From the cell containing the given text, extract its center point as (X, Y) coordinate. 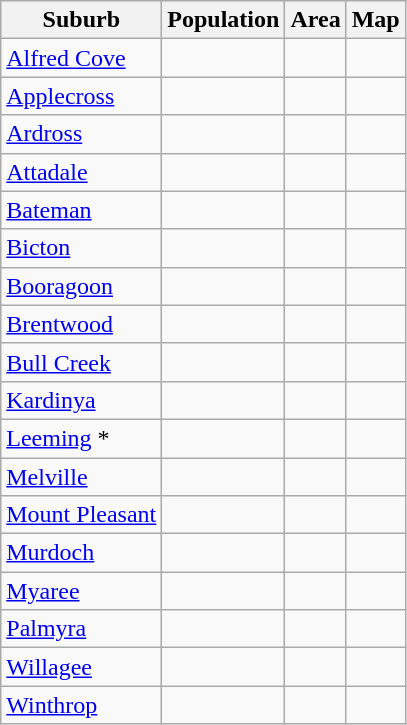
Willagee (82, 667)
Bicton (82, 248)
Suburb (82, 20)
Mount Pleasant (82, 515)
Kardinya (82, 400)
Murdoch (82, 553)
Bull Creek (82, 362)
Attadale (82, 172)
Leeming * (82, 438)
Ardross (82, 134)
Booragoon (82, 286)
Population (224, 20)
Brentwood (82, 324)
Palmyra (82, 629)
Alfred Cove (82, 58)
Bateman (82, 210)
Myaree (82, 591)
Applecross (82, 96)
Winthrop (82, 705)
Map (376, 20)
Area (316, 20)
Melville (82, 477)
